Pinpoint the cell where the given text exists, returning its [X, Y] midpoint coordinate. 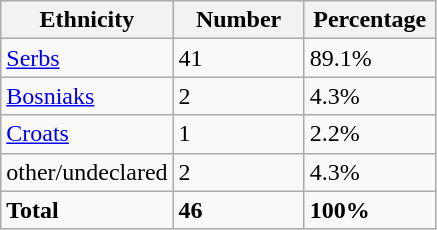
1 [238, 134]
other/undeclared [87, 172]
Serbs [87, 58]
89.1% [370, 58]
Croats [87, 134]
Number [238, 20]
100% [370, 210]
46 [238, 210]
Percentage [370, 20]
2.2% [370, 134]
Bosniaks [87, 96]
41 [238, 58]
Ethnicity [87, 20]
Total [87, 210]
